Capture the cell that displays the provided text and extract its (X, Y) central coordinate. 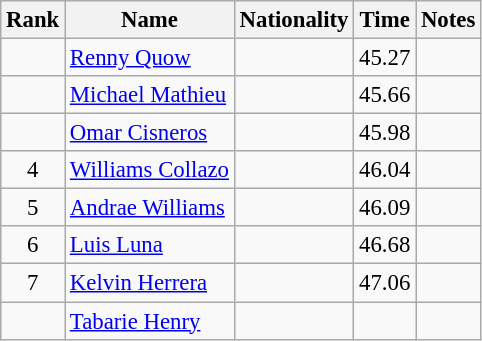
Luis Luna (150, 245)
45.27 (385, 58)
46.09 (385, 208)
Time (385, 20)
4 (33, 170)
Andrae Williams (150, 208)
Michael Mathieu (150, 95)
45.98 (385, 133)
Kelvin Herrera (150, 283)
Omar Cisneros (150, 133)
46.04 (385, 170)
7 (33, 283)
Nationality (294, 20)
47.06 (385, 283)
Notes (448, 20)
Tabarie Henry (150, 321)
Renny Quow (150, 58)
Rank (33, 20)
46.68 (385, 245)
5 (33, 208)
6 (33, 245)
45.66 (385, 95)
Williams Collazo (150, 170)
Name (150, 20)
